Locate the cell with the specified text and output its [X, Y] center coordinate. 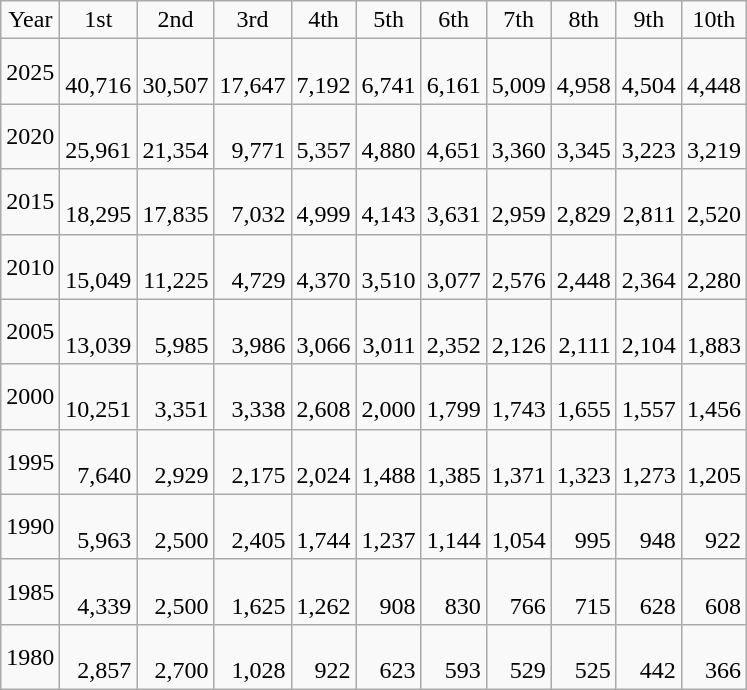
1,205 [714, 462]
6th [454, 20]
1,743 [518, 396]
7,640 [98, 462]
13,039 [98, 332]
3,351 [176, 396]
5,985 [176, 332]
3,986 [252, 332]
623 [388, 656]
1980 [30, 656]
11,225 [176, 266]
3,223 [648, 136]
948 [648, 526]
1,488 [388, 462]
1,273 [648, 462]
766 [518, 592]
5,357 [324, 136]
1,385 [454, 462]
1990 [30, 526]
4,999 [324, 202]
4,143 [388, 202]
1,323 [584, 462]
2,857 [98, 656]
1,054 [518, 526]
2025 [30, 72]
995 [584, 526]
715 [584, 592]
2020 [30, 136]
1,655 [584, 396]
1,028 [252, 656]
6,161 [454, 72]
1,883 [714, 332]
1,237 [388, 526]
3,219 [714, 136]
3,510 [388, 266]
30,507 [176, 72]
2,111 [584, 332]
9th [648, 20]
1,625 [252, 592]
2,448 [584, 266]
366 [714, 656]
608 [714, 592]
2,104 [648, 332]
2,000 [388, 396]
1,744 [324, 526]
2005 [30, 332]
2,929 [176, 462]
525 [584, 656]
2,405 [252, 526]
21,354 [176, 136]
4,729 [252, 266]
4,504 [648, 72]
3,631 [454, 202]
18,295 [98, 202]
5,963 [98, 526]
2,175 [252, 462]
2015 [30, 202]
593 [454, 656]
1985 [30, 592]
4,370 [324, 266]
7,032 [252, 202]
2,126 [518, 332]
2nd [176, 20]
40,716 [98, 72]
3,345 [584, 136]
442 [648, 656]
15,049 [98, 266]
5th [388, 20]
3,011 [388, 332]
1,262 [324, 592]
2,352 [454, 332]
17,835 [176, 202]
1,799 [454, 396]
25,961 [98, 136]
830 [454, 592]
10,251 [98, 396]
4,958 [584, 72]
2,829 [584, 202]
908 [388, 592]
2,520 [714, 202]
7,192 [324, 72]
2010 [30, 266]
2,959 [518, 202]
1,144 [454, 526]
4,339 [98, 592]
Year [30, 20]
5,009 [518, 72]
10th [714, 20]
628 [648, 592]
2,280 [714, 266]
2,024 [324, 462]
4,880 [388, 136]
6,741 [388, 72]
3,338 [252, 396]
1st [98, 20]
4,651 [454, 136]
3,077 [454, 266]
3,066 [324, 332]
2,811 [648, 202]
17,647 [252, 72]
8th [584, 20]
4th [324, 20]
2,576 [518, 266]
3,360 [518, 136]
3rd [252, 20]
9,771 [252, 136]
1,371 [518, 462]
1,557 [648, 396]
7th [518, 20]
1995 [30, 462]
1,456 [714, 396]
2,700 [176, 656]
4,448 [714, 72]
2,364 [648, 266]
2000 [30, 396]
2,608 [324, 396]
529 [518, 656]
